Identify which cell holds the provided text, then report its [X, Y] central coordinate. 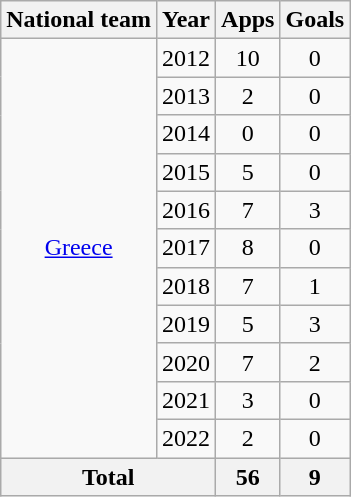
9 [315, 477]
8 [248, 248]
2013 [186, 96]
2020 [186, 362]
Year [186, 20]
Greece [79, 248]
Total [108, 477]
2018 [186, 286]
2016 [186, 210]
Goals [315, 20]
2017 [186, 248]
Apps [248, 20]
2021 [186, 400]
2019 [186, 324]
10 [248, 58]
1 [315, 286]
2012 [186, 58]
2022 [186, 438]
2014 [186, 134]
National team [79, 20]
56 [248, 477]
2015 [186, 172]
